Locate the cell with the specified text and output its (x, y) center coordinate. 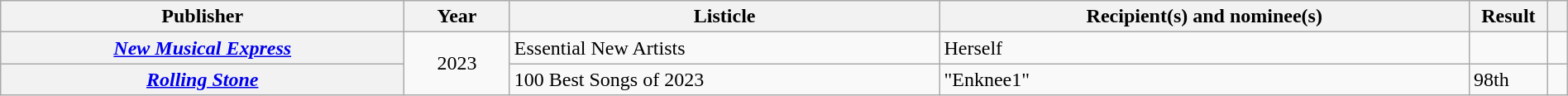
2023 (457, 64)
Listicle (724, 17)
Essential New Artists (724, 48)
"Enknee1" (1204, 79)
Herself (1204, 48)
Result (1508, 17)
New Musical Express (203, 48)
98th (1508, 79)
100 Best Songs of 2023 (724, 79)
Recipient(s) and nominee(s) (1204, 17)
Rolling Stone (203, 79)
Year (457, 17)
Publisher (203, 17)
